Detect which cell encompasses the target text, then output its [x, y] center coordinate. 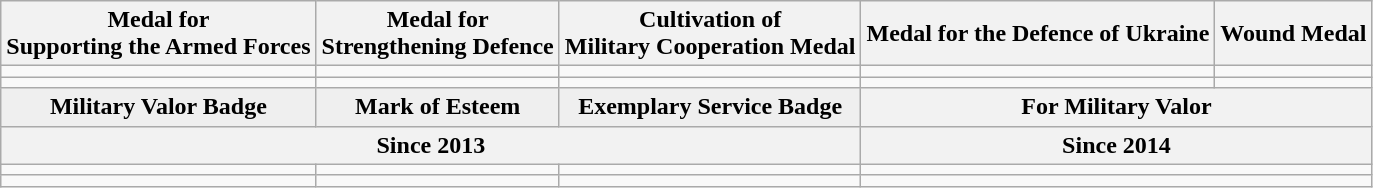
Exemplary Service Badge [710, 107]
Wound Medal [1294, 34]
Medal forSupporting the Armed Forces [158, 34]
Medal for the Defence of Ukraine [1038, 34]
Mark of Esteem [438, 107]
Since 2013 [431, 145]
Since 2014 [1116, 145]
Military Valor Badge [158, 107]
For Military Valor [1116, 107]
Medal forStrengthening Defence [438, 34]
Cultivation ofMilitary Cooperation Medal [710, 34]
